Capture the cell that displays the provided text and extract its [X, Y] central coordinate. 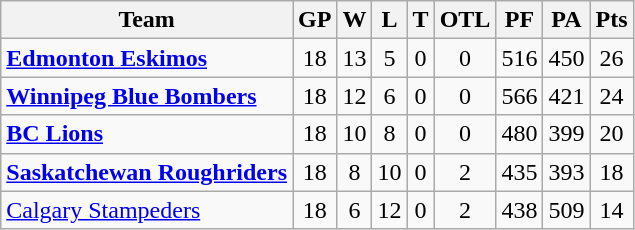
13 [354, 58]
435 [520, 172]
T [420, 20]
PF [520, 20]
24 [612, 96]
5 [390, 58]
399 [566, 134]
480 [520, 134]
Team [147, 20]
L [390, 20]
PA [566, 20]
393 [566, 172]
GP [315, 20]
438 [520, 210]
Winnipeg Blue Bombers [147, 96]
14 [612, 210]
OTL [465, 20]
450 [566, 58]
26 [612, 58]
Edmonton Eskimos [147, 58]
566 [520, 96]
421 [566, 96]
516 [520, 58]
Saskatchewan Roughriders [147, 172]
Pts [612, 20]
Calgary Stampeders [147, 210]
20 [612, 134]
509 [566, 210]
BC Lions [147, 134]
W [354, 20]
